Capture the cell that displays the provided text and extract its (x, y) central coordinate. 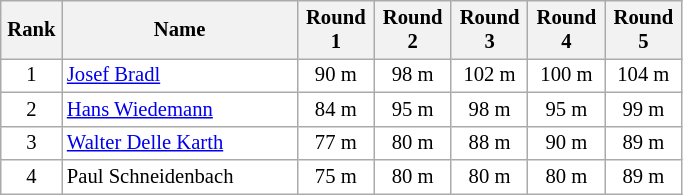
4 (32, 177)
Round 1 (336, 29)
2 (32, 109)
Round 4 (566, 29)
Round 5 (644, 29)
88 m (490, 143)
Name (180, 29)
104 m (644, 75)
99 m (644, 109)
77 m (336, 143)
3 (32, 143)
1 (32, 75)
Rank (32, 29)
102 m (490, 75)
Round 2 (412, 29)
Josef Bradl (180, 75)
Hans Wiedemann (180, 109)
Walter Delle Karth (180, 143)
Round 3 (490, 29)
75 m (336, 177)
84 m (336, 109)
100 m (566, 75)
Paul Schneidenbach (180, 177)
